Locate the cell with the specified text and output its [x, y] center coordinate. 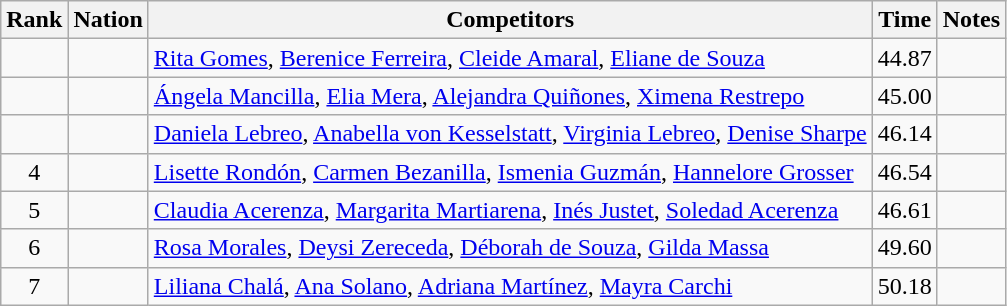
Notes [971, 20]
Lisette Rondón, Carmen Bezanilla, Ismenia Guzmán, Hannelore Grosser [510, 172]
4 [34, 172]
7 [34, 286]
Liliana Chalá, Ana Solano, Adriana Martínez, Mayra Carchi [510, 286]
46.54 [904, 172]
5 [34, 210]
Claudia Acerenza, Margarita Martiarena, Inés Justet, Soledad Acerenza [510, 210]
49.60 [904, 248]
50.18 [904, 286]
Rank [34, 20]
Nation [108, 20]
46.61 [904, 210]
Ángela Mancilla, Elia Mera, Alejandra Quiñones, Ximena Restrepo [510, 96]
Competitors [510, 20]
Rosa Morales, Deysi Zereceda, Déborah de Souza, Gilda Massa [510, 248]
Rita Gomes, Berenice Ferreira, Cleide Amaral, Eliane de Souza [510, 58]
46.14 [904, 134]
44.87 [904, 58]
Daniela Lebreo, Anabella von Kesselstatt, Virginia Lebreo, Denise Sharpe [510, 134]
45.00 [904, 96]
6 [34, 248]
Time [904, 20]
